Return the (X, Y) coordinate for the center point of the cell that contains the specified text.  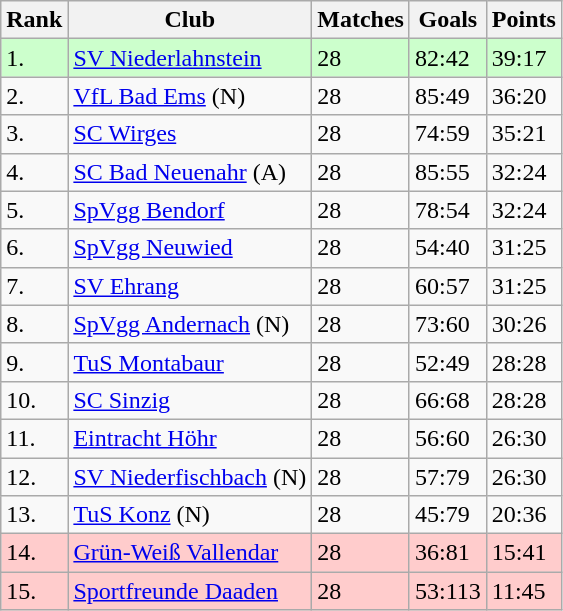
Rank (34, 20)
SC Sinzig (190, 400)
74:59 (448, 134)
11. (34, 438)
Eintracht Höhr (190, 438)
9. (34, 362)
14. (34, 553)
Sportfreunde Daaden (190, 591)
3. (34, 134)
TuS Montabaur (190, 362)
39:17 (524, 58)
15:41 (524, 553)
SpVgg Andernach (N) (190, 324)
53:113 (448, 591)
30:26 (524, 324)
56:60 (448, 438)
SC Wirges (190, 134)
2. (34, 96)
52:49 (448, 362)
15. (34, 591)
60:57 (448, 286)
45:79 (448, 515)
SC Bad Neuenahr (A) (190, 172)
SV Niederlahnstein (190, 58)
VfL Bad Ems (N) (190, 96)
Matches (361, 20)
57:79 (448, 477)
5. (34, 210)
13. (34, 515)
85:55 (448, 172)
11:45 (524, 591)
SpVgg Bendorf (190, 210)
20:36 (524, 515)
SpVgg Neuwied (190, 248)
35:21 (524, 134)
Club (190, 20)
36:81 (448, 553)
73:60 (448, 324)
TuS Konz (N) (190, 515)
6. (34, 248)
54:40 (448, 248)
SV Niederfischbach (N) (190, 477)
36:20 (524, 96)
Grün-Weiß Vallendar (190, 553)
78:54 (448, 210)
4. (34, 172)
Points (524, 20)
10. (34, 400)
82:42 (448, 58)
8. (34, 324)
SV Ehrang (190, 286)
85:49 (448, 96)
7. (34, 286)
66:68 (448, 400)
1. (34, 58)
12. (34, 477)
Goals (448, 20)
